Output the [x, y] coordinate of the center of the cell containing the given text.  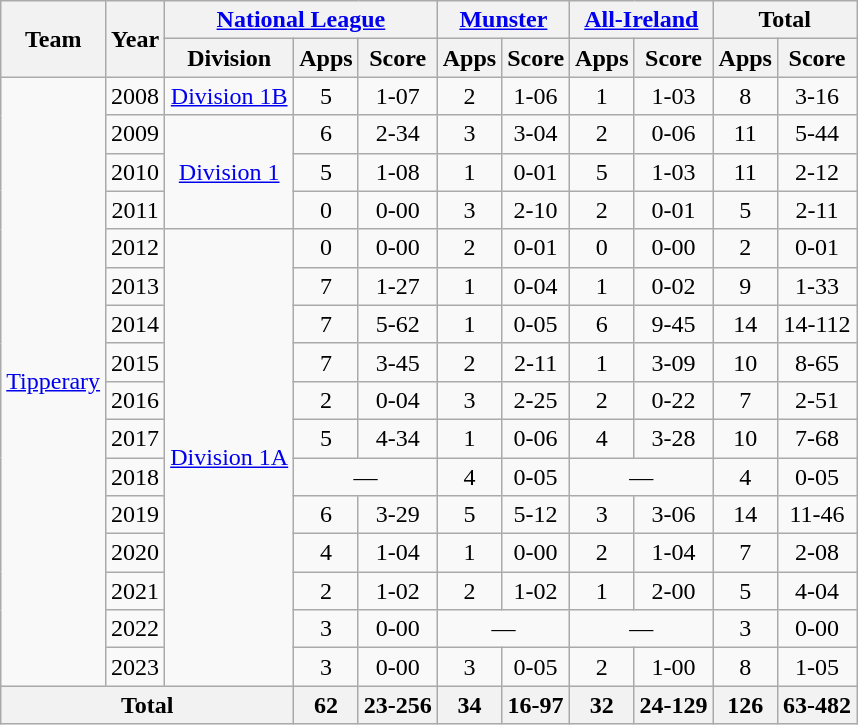
16-97 [536, 705]
2016 [136, 400]
3-16 [816, 96]
2-12 [816, 172]
9 [745, 286]
3-06 [674, 515]
23-256 [398, 705]
2010 [136, 172]
3-45 [398, 362]
2017 [136, 438]
0-02 [674, 286]
Division [230, 58]
126 [745, 705]
1-33 [816, 286]
62 [326, 705]
All-Ireland [642, 20]
2-51 [816, 400]
1-00 [674, 667]
32 [602, 705]
2014 [136, 324]
1-06 [536, 96]
2011 [136, 210]
2022 [136, 629]
2-10 [536, 210]
2021 [136, 591]
3-29 [398, 515]
9-45 [674, 324]
Division 1A [230, 458]
Year [136, 39]
1-07 [398, 96]
3-09 [674, 362]
2-34 [398, 134]
8-65 [816, 362]
5-44 [816, 134]
National League [302, 20]
4-34 [398, 438]
2023 [136, 667]
Team [54, 39]
Division 1 [230, 172]
Tipperary [54, 382]
2018 [136, 477]
Munster [503, 20]
2008 [136, 96]
2-08 [816, 553]
5-62 [398, 324]
2020 [136, 553]
34 [469, 705]
14-112 [816, 324]
Division 1B [230, 96]
2-00 [674, 591]
2012 [136, 248]
2019 [136, 515]
1-27 [398, 286]
3-04 [536, 134]
7-68 [816, 438]
2013 [136, 286]
1-05 [816, 667]
3-28 [674, 438]
24-129 [674, 705]
5-12 [536, 515]
11-46 [816, 515]
0-22 [674, 400]
4-04 [816, 591]
63-482 [816, 705]
2-25 [536, 400]
1-08 [398, 172]
2015 [136, 362]
2009 [136, 134]
